For the text-containing cell, return its midpoint in (X, Y) coordinate format. 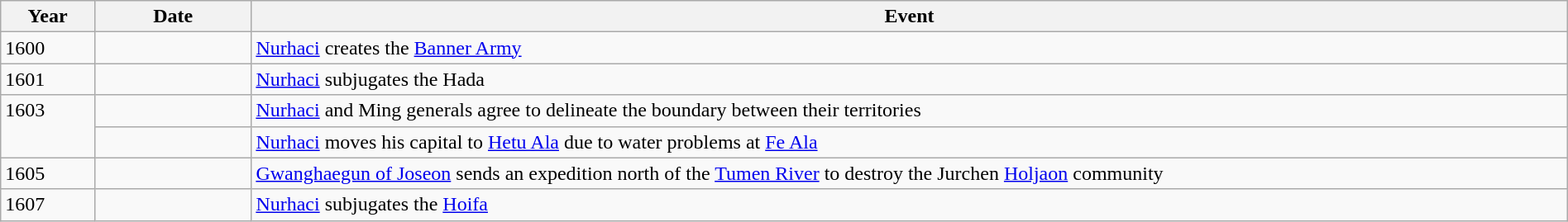
Gwanghaegun of Joseon sends an expedition north of the Tumen River to destroy the Jurchen Holjaon community (910, 173)
1601 (48, 79)
Event (910, 17)
Nurhaci and Ming generals agree to delineate the boundary between their territories (910, 111)
1607 (48, 205)
Nurhaci subjugates the Hada (910, 79)
Nurhaci moves his capital to Hetu Ala due to water problems at Fe Ala (910, 142)
Year (48, 17)
1605 (48, 173)
Nurhaci subjugates the Hoifa (910, 205)
1600 (48, 48)
Date (172, 17)
Nurhaci creates the Banner Army (910, 48)
1603 (48, 126)
